Determine the (X, Y) coordinate at the center of the cell enclosing the given text.  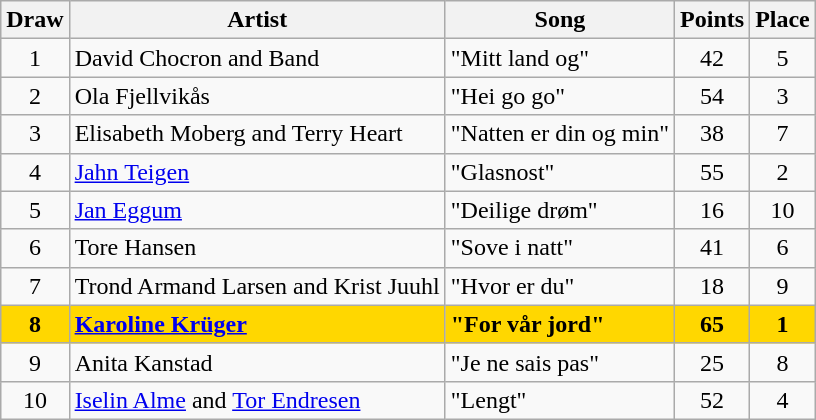
52 (712, 400)
"Lengt" (560, 400)
55 (712, 172)
18 (712, 286)
42 (712, 58)
"Deilige drøm" (560, 210)
38 (712, 134)
Points (712, 20)
Tore Hansen (257, 248)
Place (783, 20)
"Sove i natt" (560, 248)
Song (560, 20)
"Mitt land og" (560, 58)
Elisabeth Moberg and Terry Heart (257, 134)
Anita Kanstad (257, 362)
Iselin Alme and Tor Endresen (257, 400)
Artist (257, 20)
"Natten er din og min" (560, 134)
David Chocron and Band (257, 58)
Jan Eggum (257, 210)
"Glasnost" (560, 172)
"For vår jord" (560, 324)
Draw (35, 20)
"Je ne sais pas" (560, 362)
16 (712, 210)
Ola Fjellvikås (257, 96)
"Hei go go" (560, 96)
65 (712, 324)
Jahn Teigen (257, 172)
"Hvor er du" (560, 286)
Karoline Krüger (257, 324)
54 (712, 96)
25 (712, 362)
41 (712, 248)
Trond Armand Larsen and Krist Juuhl (257, 286)
